Determine the [X, Y] coordinate at the center of the cell enclosing the given text.  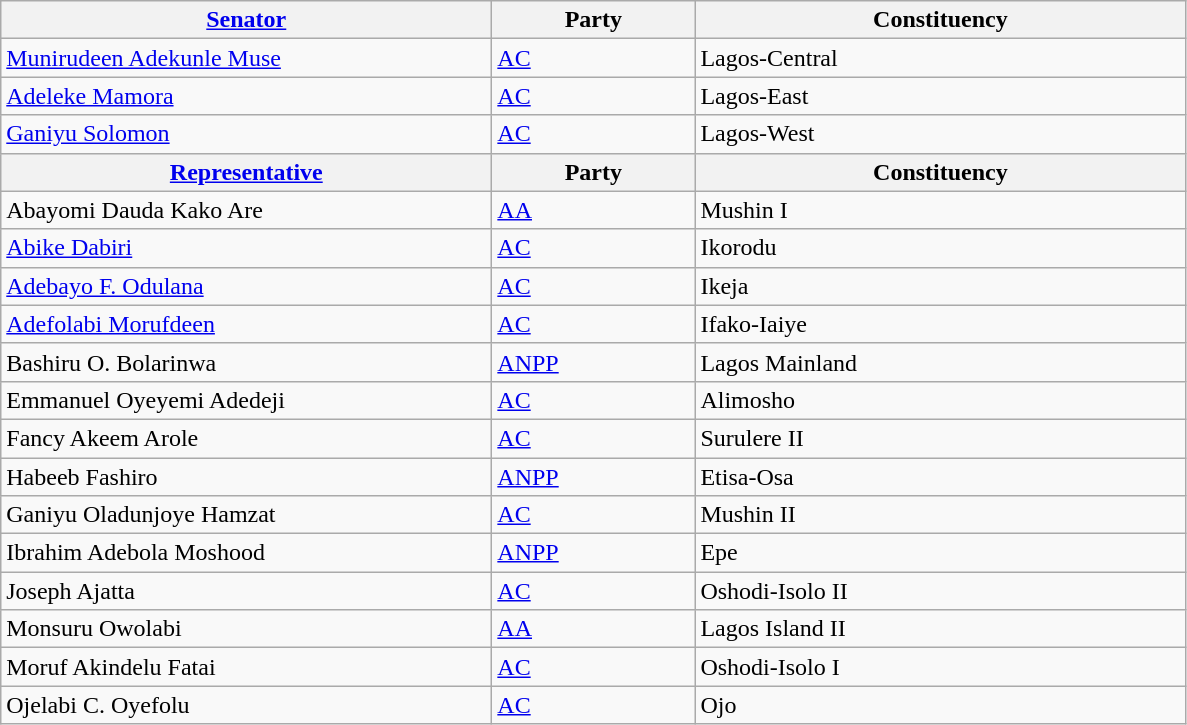
Oshodi-Isolo I [940, 667]
Surulere II [940, 438]
Joseph Ajatta [246, 591]
Lagos Island II [940, 629]
Senator [246, 20]
Ikorodu [940, 248]
Abayomi Dauda Kako Are [246, 210]
Mushin I [940, 210]
Adeleke Mamora [246, 96]
Etisa-Osa [940, 477]
Munirudeen Adekunle Muse [246, 58]
Moruf Akindelu Fatai [246, 667]
Emmanuel Oyeyemi Adedeji [246, 400]
Epe [940, 553]
Lagos-East [940, 96]
Lagos Mainland [940, 362]
Lagos-West [940, 134]
Habeeb Fashiro [246, 477]
Representative [246, 172]
Adebayo F. Odulana [246, 286]
Monsuru Owolabi [246, 629]
Lagos-Central [940, 58]
Oshodi-Isolo II [940, 591]
Alimosho [940, 400]
Ibrahim Adebola Moshood [246, 553]
Ifako-Iaiye [940, 324]
Fancy Akeem Arole [246, 438]
Bashiru O. Bolarinwa [246, 362]
Ikeja [940, 286]
Ojo [940, 705]
Mushin II [940, 515]
Ganiyu Solomon [246, 134]
Ojelabi C. Oyefolu [246, 705]
Abike Dabiri [246, 248]
Adefolabi Morufdeen [246, 324]
Ganiyu Oladunjoye Hamzat [246, 515]
